Scan for the cell matching the given text and deliver its (x, y) coordinate at center. 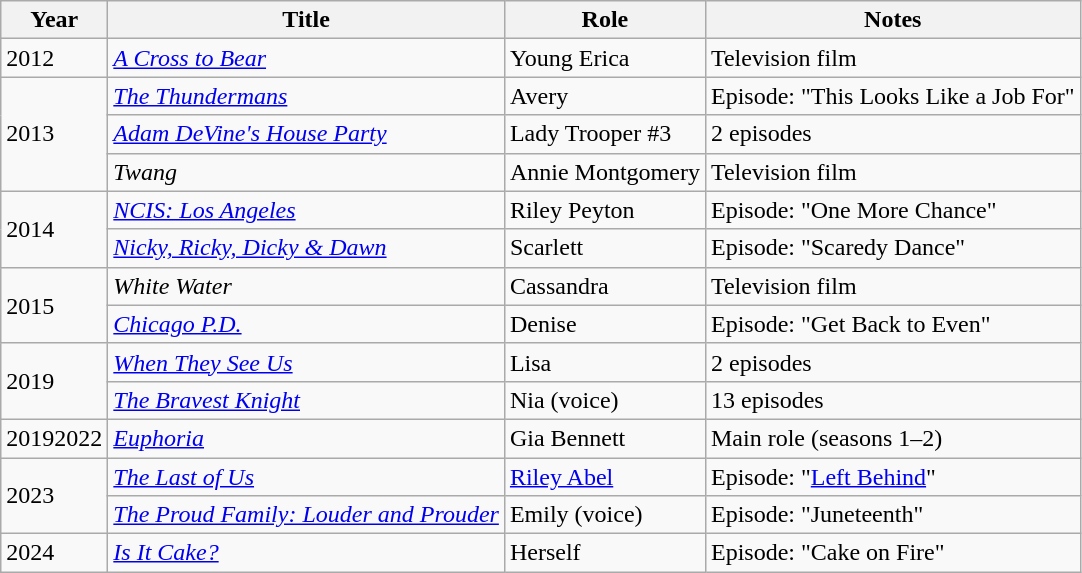
20192022 (54, 438)
Nia (voice) (604, 400)
13 episodes (892, 400)
Euphoria (306, 438)
A Cross to Bear (306, 58)
Riley Peyton (604, 210)
2014 (54, 229)
Lisa (604, 362)
The Last of Us (306, 477)
Scarlett (604, 248)
Emily (voice) (604, 515)
Denise (604, 324)
Twang (306, 172)
The Proud Family: Louder and Prouder (306, 515)
When They See Us (306, 362)
NCIS: Los Angeles (306, 210)
Cassandra (604, 286)
Episode: "Cake on Fire" (892, 553)
Herself (604, 553)
Episode: "This Looks Like a Job For" (892, 96)
Episode: "One More Chance" (892, 210)
Gia Bennett (604, 438)
2013 (54, 134)
Nicky, Ricky, Dicky & Dawn (306, 248)
Year (54, 20)
Episode: "Left Behind" (892, 477)
Avery (604, 96)
2024 (54, 553)
2023 (54, 496)
Title (306, 20)
2019 (54, 381)
Main role (seasons 1–2) (892, 438)
Young Erica (604, 58)
Episode: "Get Back to Even" (892, 324)
Lady Trooper #3 (604, 134)
Is It Cake? (306, 553)
The Thundermans (306, 96)
Annie Montgomery (604, 172)
Riley Abel (604, 477)
Adam DeVine's House Party (306, 134)
2012 (54, 58)
The Bravest Knight (306, 400)
Role (604, 20)
2015 (54, 305)
Episode: "Juneteenth" (892, 515)
Notes (892, 20)
Episode: "Scaredy Dance" (892, 248)
White Water (306, 286)
Chicago P.D. (306, 324)
